Extract the [X, Y] coordinate from the center of the cell holding the provided text.  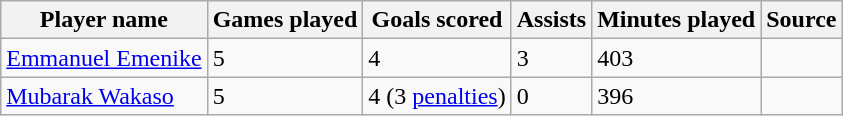
Games played [285, 20]
Mubarak Wakaso [104, 96]
Emmanuel Emenike [104, 58]
3 [551, 58]
403 [676, 58]
Player name [104, 20]
Goals scored [437, 20]
Source [802, 20]
Minutes played [676, 20]
4 [437, 58]
4 (3 penalties) [437, 96]
396 [676, 96]
Assists [551, 20]
0 [551, 96]
